Extract the [x, y] coordinate from the center of the cell holding the provided text.  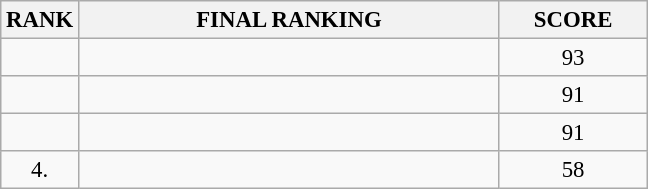
58 [572, 170]
4. [40, 170]
FINAL RANKING [288, 20]
93 [572, 58]
SCORE [572, 20]
RANK [40, 20]
